Search for the cell housing the specified text and yield its [X, Y] center coordinate. 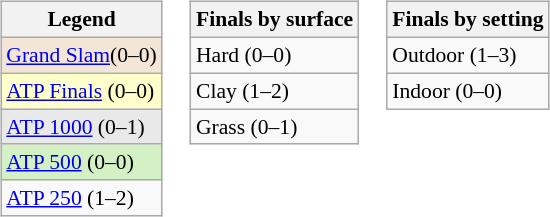
Outdoor (1–3) [468, 55]
ATP 500 (0–0) [82, 162]
Finals by surface [274, 20]
Clay (1–2) [274, 91]
ATP 1000 (0–1) [82, 127]
Grass (0–1) [274, 127]
Indoor (0–0) [468, 91]
Finals by setting [468, 20]
ATP Finals (0–0) [82, 91]
Hard (0–0) [274, 55]
ATP 250 (1–2) [82, 198]
Grand Slam(0–0) [82, 55]
Legend [82, 20]
